Pinpoint the cell where the given text exists, returning its [X, Y] midpoint coordinate. 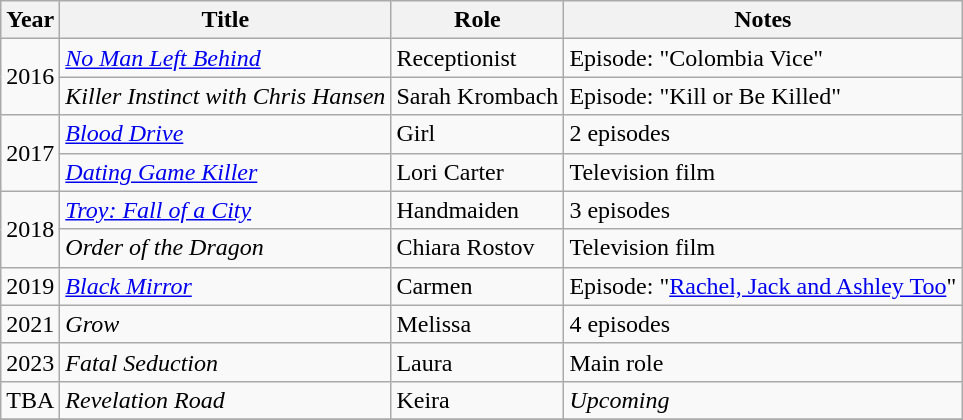
TBA [30, 400]
Episode: "Rachel, Jack and Ashley Too" [763, 286]
Troy: Fall of a City [226, 210]
Killer Instinct with Chris Hansen [226, 96]
2 episodes [763, 134]
Sarah Krombach [478, 96]
2023 [30, 362]
Year [30, 20]
2019 [30, 286]
Girl [478, 134]
Grow [226, 324]
3 episodes [763, 210]
2016 [30, 77]
2017 [30, 153]
Upcoming [763, 400]
Fatal Seduction [226, 362]
Black Mirror [226, 286]
Episode: "Colombia Vice" [763, 58]
2021 [30, 324]
2018 [30, 229]
Melissa [478, 324]
Lori Carter [478, 172]
Revelation Road [226, 400]
Dating Game Killer [226, 172]
Notes [763, 20]
Laura [478, 362]
Order of the Dragon [226, 248]
Episode: "Kill or Be Killed" [763, 96]
Title [226, 20]
Main role [763, 362]
Chiara Rostov [478, 248]
Blood Drive [226, 134]
Role [478, 20]
Carmen [478, 286]
No Man Left Behind [226, 58]
Receptionist [478, 58]
4 episodes [763, 324]
Handmaiden [478, 210]
Keira [478, 400]
